Output the (X, Y) coordinate of the center of the cell containing the given text.  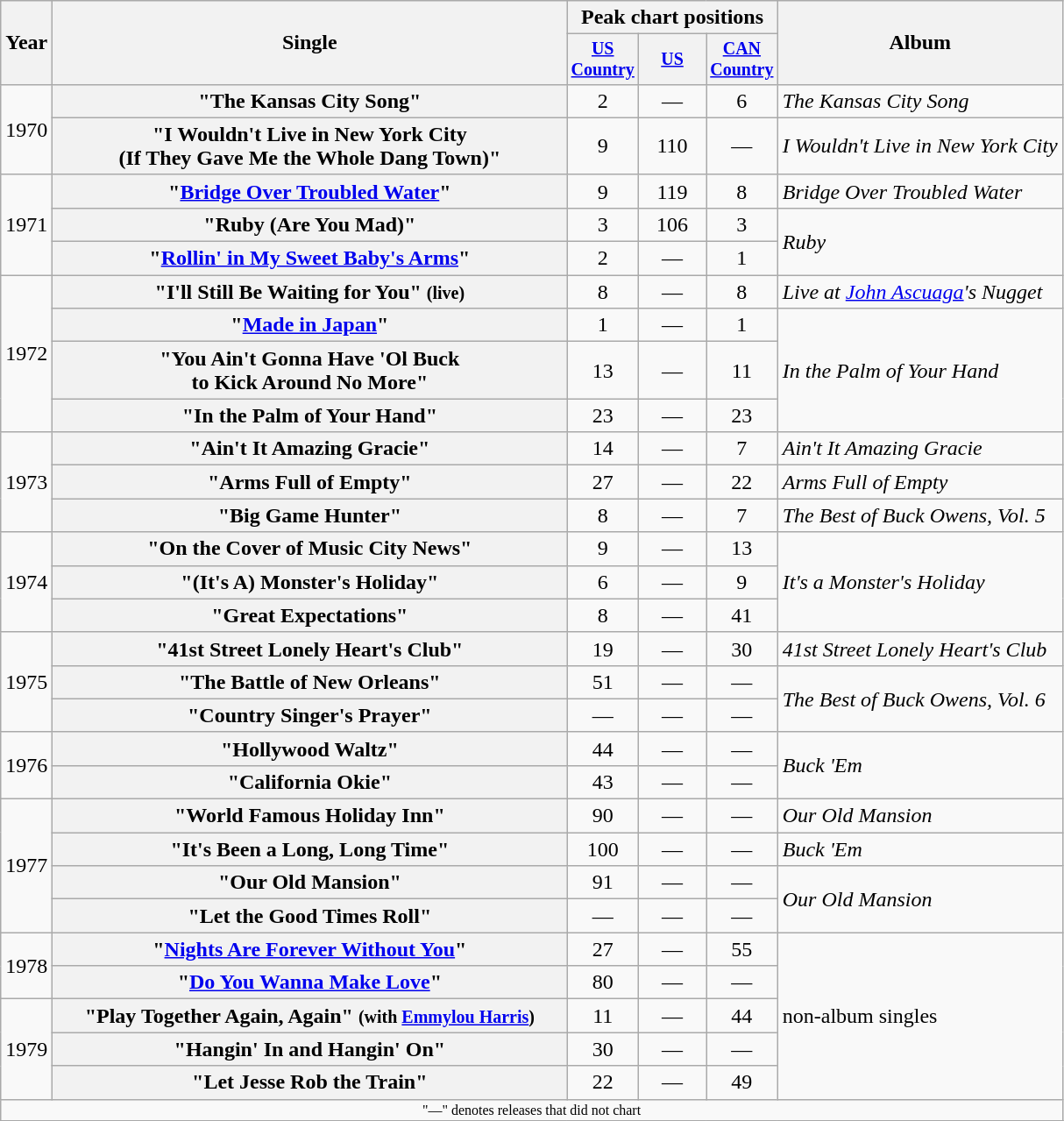
non-album singles (920, 1016)
"Arms Full of Empty" (310, 482)
"Play Together Again, Again" (with Emmylou Harris) (310, 1016)
US Country (603, 60)
1978 (26, 966)
"The Battle of New Orleans" (310, 682)
1979 (26, 1049)
Peak chart positions (672, 18)
1977 (26, 866)
41st Street Lonely Heart's Club (920, 649)
The Best of Buck Owens, Vol. 5 (920, 515)
55 (742, 949)
Arms Full of Empty (920, 482)
"Nights Are Forever Without You" (310, 949)
"On the Cover of Music City News" (310, 549)
In the Palm of Your Hand (920, 370)
"Ruby (Are You Mad)" (310, 224)
"Let Jesse Rob the Train" (310, 1082)
80 (603, 983)
I Wouldn't Live in New York City (920, 145)
"Ain't It Amazing Gracie" (310, 449)
1973 (26, 482)
US (673, 60)
"I Wouldn't Live in New York City(If They Gave Me the Whole Dang Town)" (310, 145)
"In the Palm of Your Hand" (310, 415)
The Best of Buck Owens, Vol. 6 (920, 699)
"Made in Japan" (310, 325)
106 (673, 224)
"Do You Wanna Make Love" (310, 983)
1974 (26, 582)
"The Kansas City Song" (310, 101)
"It's Been a Long, Long Time" (310, 849)
Year (26, 43)
"I'll Still Be Waiting for You" (live) (310, 292)
43 (603, 782)
"Great Expectations" (310, 615)
"(It's A) Monster's Holiday" (310, 582)
90 (603, 816)
1975 (26, 682)
110 (673, 145)
The Kansas City Song (920, 101)
1970 (26, 130)
"You Ain't Gonna Have 'Ol Buckto Kick Around No More" (310, 370)
"Bridge Over Troubled Water" (310, 191)
Bridge Over Troubled Water (920, 191)
100 (603, 849)
"41st Street Lonely Heart's Club" (310, 649)
Ain't It Amazing Gracie (920, 449)
"—" denotes releases that did not chart (532, 1110)
"Hangin' In and Hangin' On" (310, 1049)
1971 (26, 224)
"Big Game Hunter" (310, 515)
CAN Country (742, 60)
"World Famous Holiday Inn" (310, 816)
119 (673, 191)
41 (742, 615)
1976 (26, 765)
51 (603, 682)
"Let the Good Times Roll" (310, 916)
14 (603, 449)
It's a Monster's Holiday (920, 582)
Ruby (920, 241)
91 (603, 883)
1972 (26, 354)
49 (742, 1082)
Live at John Ascuaga's Nugget (920, 292)
19 (603, 649)
Single (310, 43)
"Our Old Mansion" (310, 883)
"Country Singer's Prayer" (310, 715)
"Hollywood Waltz" (310, 749)
Album (920, 43)
"California Okie" (310, 782)
"Rollin' in My Sweet Baby's Arms" (310, 259)
